Provide the [X, Y] coordinate of the cell's center where the given text is located.  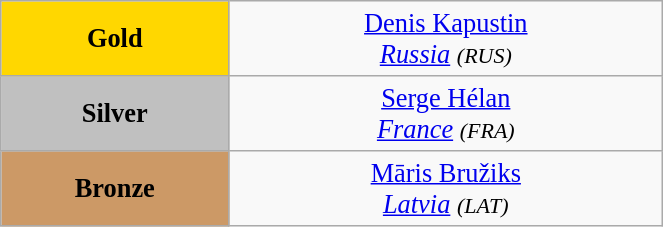
Bronze [115, 188]
Denis KapustinRussia (RUS) [446, 38]
Silver [115, 112]
Māris BružiksLatvia (LAT) [446, 188]
Serge HélanFrance (FRA) [446, 112]
Gold [115, 38]
